Extract the (x, y) coordinate from the center of the cell holding the provided text.  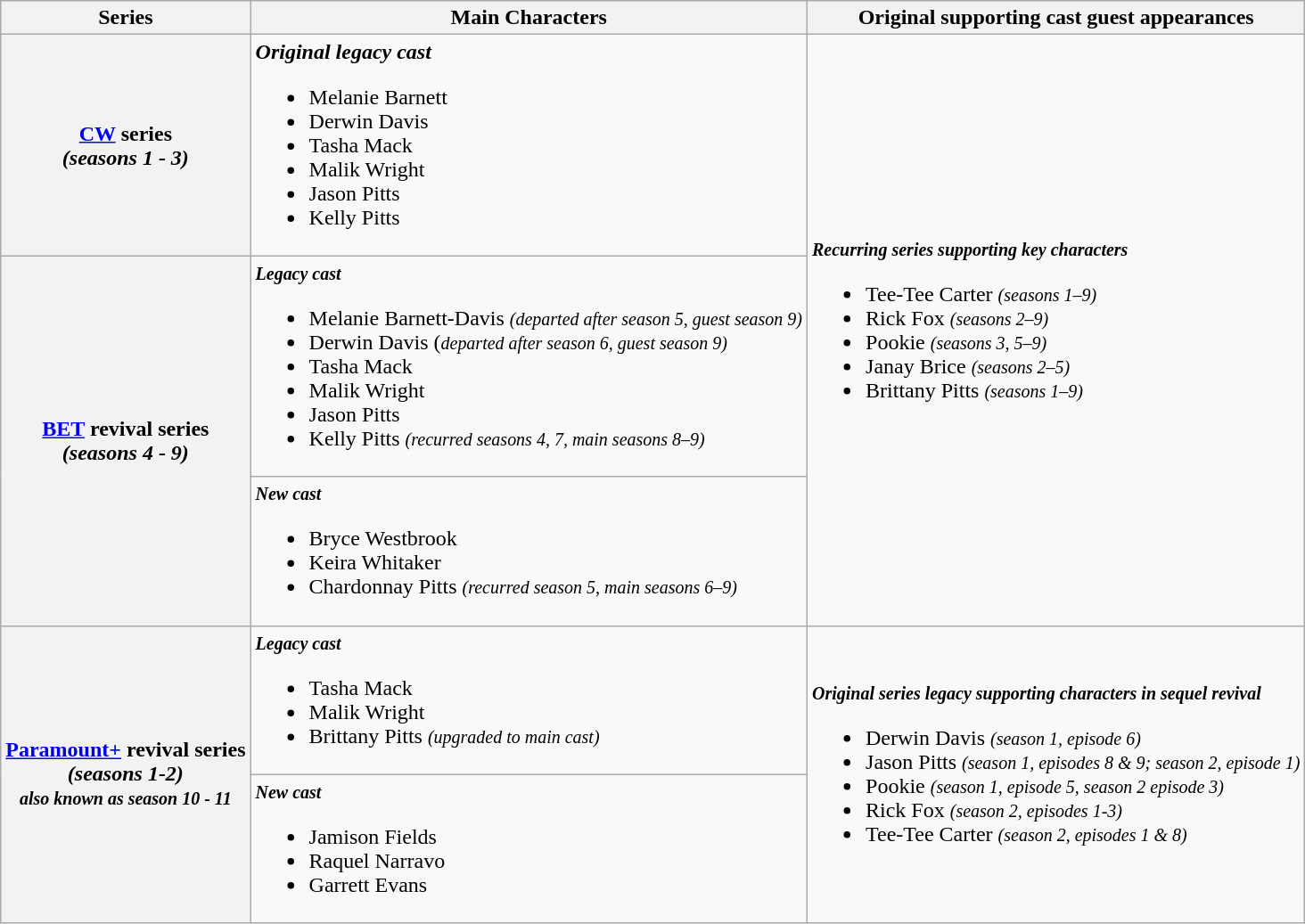
New castJamison FieldsRaquel NarravoGarrett Evans (529, 848)
Original supporting cast guest appearances (1056, 18)
BET revival series(seasons 4 - 9) (126, 440)
Main Characters (529, 18)
Legacy castTasha MackMalik WrightBrittany Pitts (upgraded to main cast) (529, 700)
New castBryce WestbrookKeira WhitakerChardonnay Pitts (recurred season 5, main seasons 6–9) (529, 551)
CW series(seasons 1 - 3) (126, 145)
Series (126, 18)
Paramount+ revival series(seasons 1-2)also known as season 10 - 11 (126, 774)
Original legacy castMelanie BarnettDerwin DavisTasha MackMalik WrightJason PittsKelly Pitts (529, 145)
